Search for the cell housing the specified text and yield its (x, y) center coordinate. 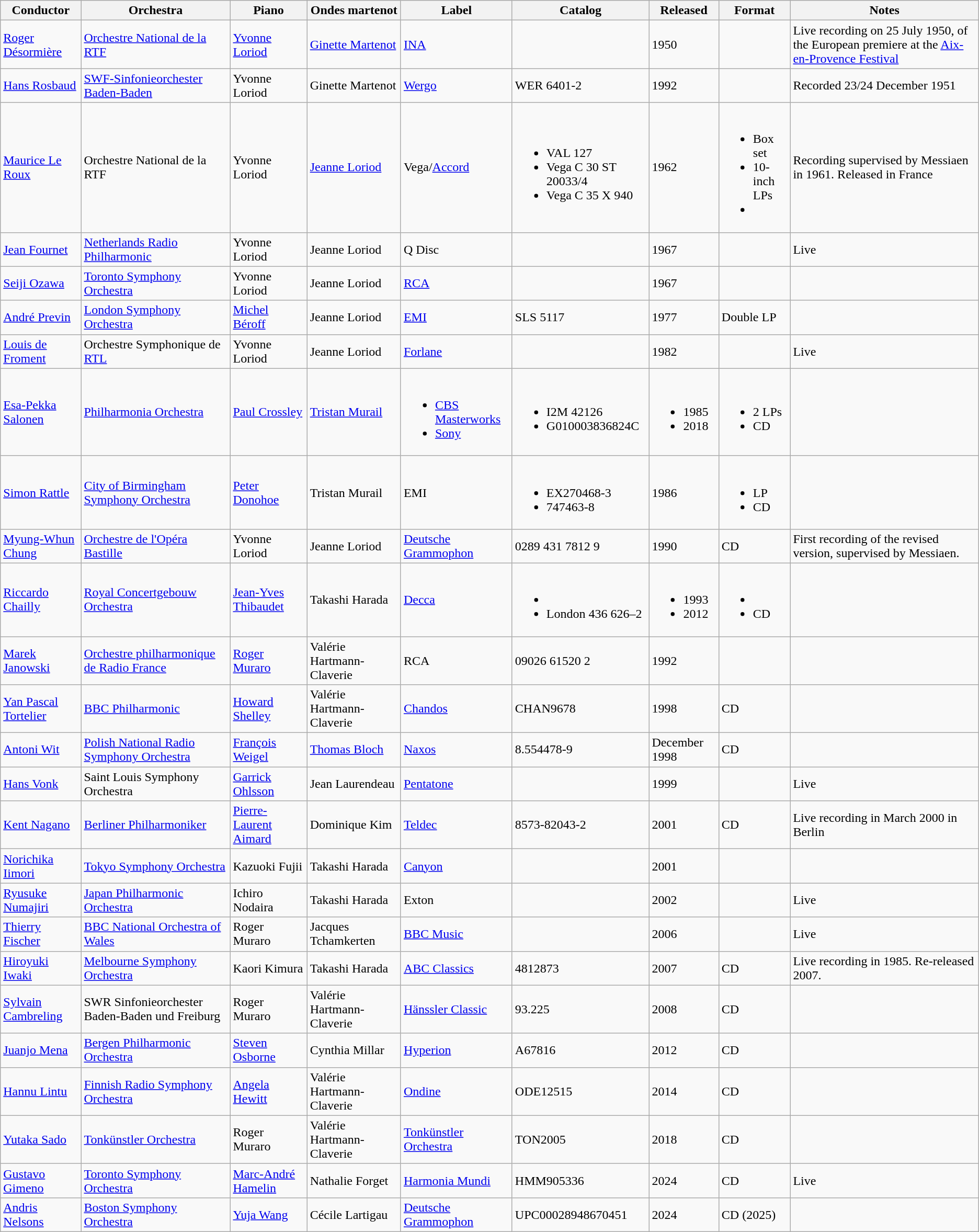
1986 (684, 492)
Roger Désormière (41, 44)
Bergen Philharmonic Orchestra (156, 1050)
BBC National Orchestra of Wales (156, 934)
Double LP (754, 317)
EX270468-3747463-8 (580, 492)
Dominique Kim (354, 825)
Orchestra (156, 10)
Kaori Kimura (269, 968)
Riccardo Chailly (41, 600)
Kent Nagano (41, 825)
Teldec (456, 825)
SLS 5117 (580, 317)
Philharmonia Orchestra (156, 412)
Recording supervised by Messiaen in 1961. Released in France (884, 167)
Chandos (456, 709)
Finnish Radio Symphony Orchestra (156, 1091)
Label (456, 10)
Live recording in March 2000 in Berlin (884, 825)
Hyperion (456, 1050)
Harmonia Mundi (456, 1180)
Pentatone (456, 784)
Decca (456, 600)
Myung-Whun Chung (41, 546)
WER 6401-2 (580, 86)
Melbourne Symphony Orchestra (156, 968)
Michel Béroff (269, 317)
Yutaka Sado (41, 1139)
Cécile Lartigau (354, 1215)
CBS MasterworksSony (456, 412)
Angela Hewitt (269, 1091)
ODE12515 (580, 1091)
INA (456, 44)
Orchestre philharmonique de Radio France (156, 660)
Jean-Yves Thibaudet (269, 600)
Hans Rosbaud (41, 86)
2006 (684, 934)
Jacques Tchamkerten (354, 934)
A67816 (580, 1050)
Thomas Bloch (354, 750)
2018 (684, 1139)
Nathalie Forget (354, 1180)
Hiroyuki Iwaki (41, 968)
Ondine (456, 1091)
1977 (684, 317)
2008 (684, 1009)
Andris Nelsons (41, 1215)
I2M 42126G010003836824C (580, 412)
Ryusuke Numajiri (41, 900)
Hans Vonk (41, 784)
Japan Philharmonic Orchestra (156, 900)
ABC Classics (456, 968)
Ichiro Nodaira (269, 900)
André Previn (41, 317)
Norichika Iimori (41, 866)
Paul Crossley (269, 412)
Pierre-Laurent Aimard (269, 825)
Polish National Radio Symphony Orchestra (156, 750)
Kazuoki Fujii (269, 866)
London 436 626–2 (580, 600)
City of Birmingham Symphony Orchestra (156, 492)
8573-82043-2 (580, 825)
Format (754, 10)
Catalog (580, 10)
0289 431 7812 9 (580, 546)
Royal Concertgebouw Orchestra (156, 600)
Seiji Ozawa (41, 284)
London Symphony Orchestra (156, 317)
2 LPsCD (754, 412)
19932012 (684, 600)
1950 (684, 44)
Canyon (456, 866)
1982 (684, 352)
BBC Music (456, 934)
1990 (684, 546)
Q Disc (456, 249)
2014 (684, 1091)
Juanjo Mena (41, 1050)
TON2005 (580, 1139)
09026 61520 2 (580, 660)
Hannu Lintu (41, 1091)
4812873 (580, 968)
Boston Symphony Orchestra (156, 1215)
Jean Fournet (41, 249)
Orchestre Symphonique de RTL (156, 352)
2002 (684, 900)
Garrick Ohlsson (269, 784)
Hänssler Classic (456, 1009)
Conductor (41, 10)
Live recording on 25 July 1950, of the European premiere at the Aix-en-Provence Festival (884, 44)
SWF-Sinfonieorchester Baden-Baden (156, 86)
Gustavo Gimeno (41, 1180)
Forlane (456, 352)
First recording of the revised version, supervised by Messiaen. (884, 546)
Live recording in 1985. Re-released 2007. (884, 968)
Saint Louis Symphony Orchestra (156, 784)
Peter Donohoe (269, 492)
Ondes martenot (354, 10)
Esa-Pekka Salonen (41, 412)
Thierry Fischer (41, 934)
SWR Sinfonieorchester Baden-Baden und Freiburg (156, 1009)
19852018 (684, 412)
Notes (884, 10)
LPCD (754, 492)
Yuja Wang (269, 1215)
Released (684, 10)
Marek Janowski (41, 660)
Naxos (456, 750)
Berliner Philharmoniker (156, 825)
Piano (269, 10)
2007 (684, 968)
December 1998 (684, 750)
BBC Philharmonic (156, 709)
Sylvain Cambreling (41, 1009)
8.554478-9 (580, 750)
Netherlands Radio Philharmonic (156, 249)
Box set10-inch LPs (754, 167)
HMM905336 (580, 1180)
François Weigel (269, 750)
UPC00028948670451 (580, 1215)
CHAN9678 (580, 709)
Orchestre de l'Opéra Bastille (156, 546)
VAL 127Vega C 30 ST 20033/4Vega C 35 X 940 (580, 167)
Simon Rattle (41, 492)
Cynthia Millar (354, 1050)
Tokyo Symphony Orchestra (156, 866)
Howard Shelley (269, 709)
Yan Pascal Tortelier (41, 709)
Recorded 23/24 December 1951 (884, 86)
2012 (684, 1050)
1998 (684, 709)
Marc-André Hamelin (269, 1180)
1962 (684, 167)
Jean Laurendeau (354, 784)
Exton (456, 900)
93.225 (580, 1009)
CD (2025) (754, 1215)
Wergo (456, 86)
Steven Osborne (269, 1050)
1999 (684, 784)
Antoni Wit (41, 750)
Louis de Froment (41, 352)
Maurice Le Roux (41, 167)
Vega/Accord (456, 167)
